Pinpoint the cell where the given text exists, returning its [x, y] midpoint coordinate. 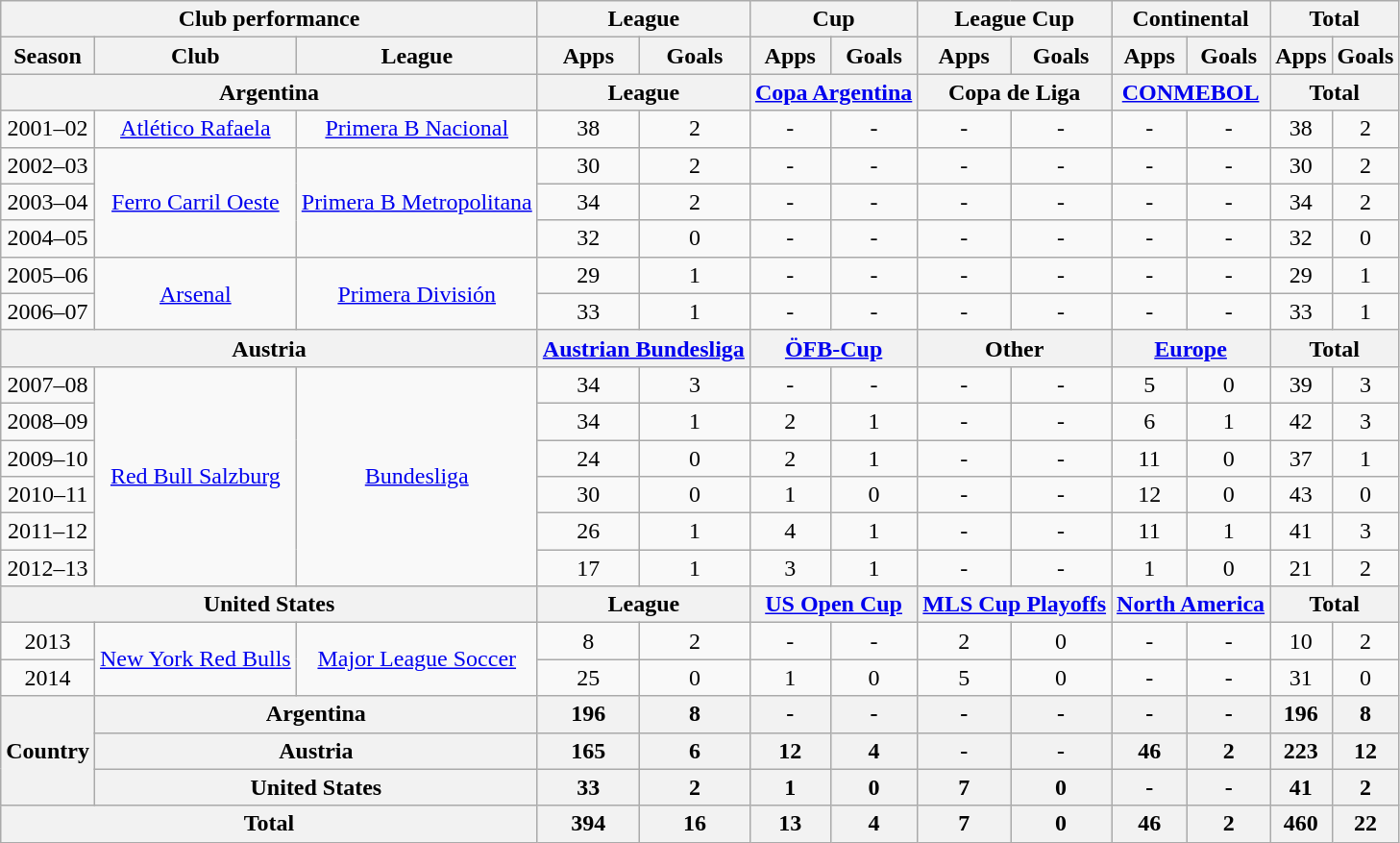
2001–02 [48, 129]
39 [1301, 384]
223 [1301, 751]
US Open Cup [833, 605]
CONMEBOL [1191, 92]
2008–09 [48, 421]
2005–06 [48, 275]
Club performance [269, 19]
394 [588, 824]
Copa Argentina [833, 92]
League Cup [1015, 19]
Cup [833, 19]
24 [588, 459]
Arsenal [195, 293]
North America [1191, 605]
42 [1301, 421]
Red Bull Salzburg [195, 476]
MLS Cup Playoffs [1015, 605]
460 [1301, 824]
10 [1301, 641]
Season [48, 56]
22 [1365, 824]
2010–11 [48, 495]
ÖFB-Cup [833, 348]
Primera B Metropolitana [417, 202]
Continental [1191, 19]
165 [588, 751]
25 [588, 678]
31 [1301, 678]
Other [1015, 348]
Country [48, 751]
21 [1301, 568]
2007–08 [48, 384]
16 [694, 824]
2013 [48, 641]
Ferro Carril Oeste [195, 202]
2014 [48, 678]
Austrian Bundesliga [644, 348]
13 [790, 824]
2002–03 [48, 165]
2011–12 [48, 532]
2006–07 [48, 311]
Copa de Liga [1015, 92]
17 [588, 568]
43 [1301, 495]
37 [1301, 459]
New York Red Bulls [195, 659]
Europe [1191, 348]
Atlético Rafaela [195, 129]
Club [195, 56]
2012–13 [48, 568]
Bundesliga [417, 476]
26 [588, 532]
2009–10 [48, 459]
2004–05 [48, 238]
Primera División [417, 293]
Primera B Nacional [417, 129]
Major League Soccer [417, 659]
2003–04 [48, 202]
